Pinpoint the cell where the given text exists, returning its (X, Y) midpoint coordinate. 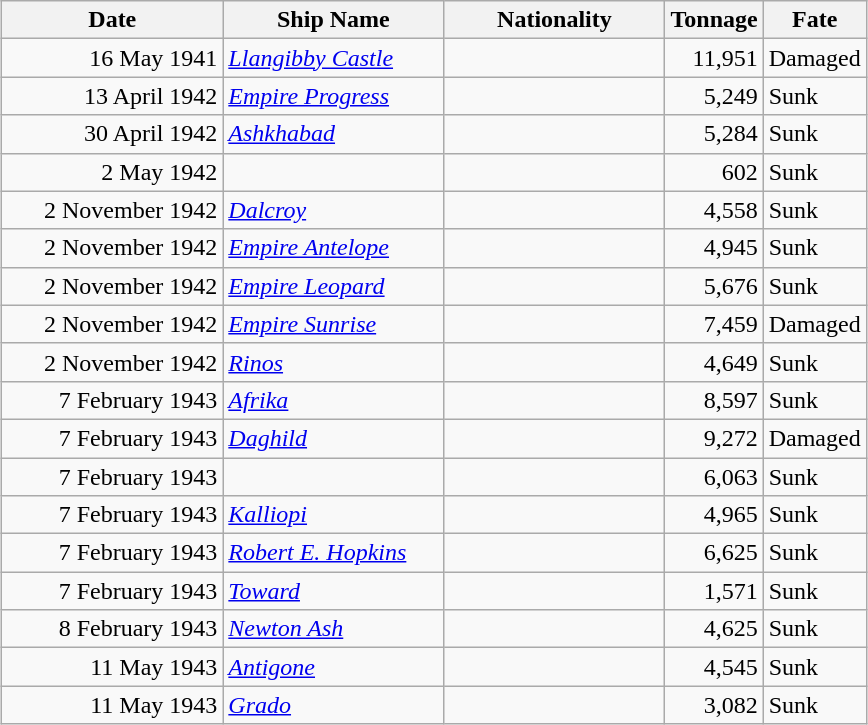
7,459 (714, 324)
4,625 (714, 629)
602 (714, 172)
5,249 (714, 96)
Empire Leopard (334, 286)
Newton Ash (334, 629)
Ashkhabad (334, 134)
Grado (334, 705)
Afrika (334, 400)
5,284 (714, 134)
16 May 1941 (112, 58)
Nationality (554, 20)
Tonnage (714, 20)
Daghild (334, 438)
4,965 (714, 515)
30 April 1942 (112, 134)
Llangibby Castle (334, 58)
1,571 (714, 591)
6,063 (714, 477)
13 April 1942 (112, 96)
9,272 (714, 438)
Robert E. Hopkins (334, 553)
4,558 (714, 210)
Fate (814, 20)
Rinos (334, 362)
Antigone (334, 667)
Empire Progress (334, 96)
Date (112, 20)
4,649 (714, 362)
11,951 (714, 58)
5,676 (714, 286)
8 February 1943 (112, 629)
Dalcroy (334, 210)
3,082 (714, 705)
Kalliopi (334, 515)
4,545 (714, 667)
6,625 (714, 553)
2 May 1942 (112, 172)
8,597 (714, 400)
4,945 (714, 248)
Empire Antelope (334, 248)
Empire Sunrise (334, 324)
Toward (334, 591)
Ship Name (334, 20)
